Return the [x, y] coordinate for the center point of the cell that contains the specified text.  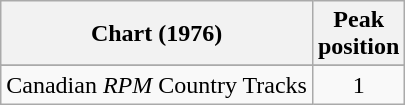
Canadian RPM Country Tracks [157, 85]
Peakposition [358, 34]
1 [358, 85]
Chart (1976) [157, 34]
